Return the (X, Y) coordinate for the center point of the cell that contains the specified text.  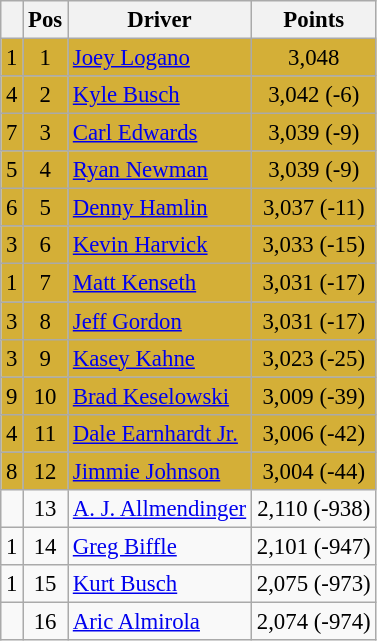
Brad Keselowski (160, 396)
Carl Edwards (160, 133)
Driver (160, 20)
Kasey Kahne (160, 358)
3,006 (-42) (313, 433)
Points (313, 20)
2,110 (-938) (313, 509)
Denny Hamlin (160, 208)
Jeff Gordon (160, 321)
Dale Earnhardt Jr. (160, 433)
10 (46, 396)
11 (46, 433)
Aric Almirola (160, 621)
3,009 (-39) (313, 396)
3,004 (-44) (313, 471)
15 (46, 584)
13 (46, 509)
A. J. Allmendinger (160, 509)
16 (46, 621)
Greg Biffle (160, 546)
Jimmie Johnson (160, 471)
2,101 (-947) (313, 546)
Ryan Newman (160, 170)
3,023 (-25) (313, 358)
12 (46, 471)
Joey Logano (160, 58)
Kevin Harvick (160, 245)
14 (46, 546)
2 (46, 95)
3,048 (313, 58)
3,042 (-6) (313, 95)
2,074 (-974) (313, 621)
3,037 (-11) (313, 208)
Pos (46, 20)
3,033 (-15) (313, 245)
2,075 (-973) (313, 584)
Matt Kenseth (160, 283)
Kurt Busch (160, 584)
Kyle Busch (160, 95)
